Extract the (x, y) coordinate from the center of the cell holding the provided text.  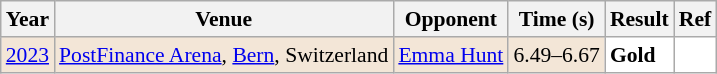
Emma Hunt (450, 55)
Time (s) (556, 19)
Ref (695, 19)
6.49–6.67 (556, 55)
Venue (224, 19)
Opponent (450, 19)
Gold (640, 55)
PostFinance Arena, Bern, Switzerland (224, 55)
Result (640, 19)
2023 (28, 55)
Year (28, 19)
